Output the (X, Y) coordinate of the center of the cell containing the given text.  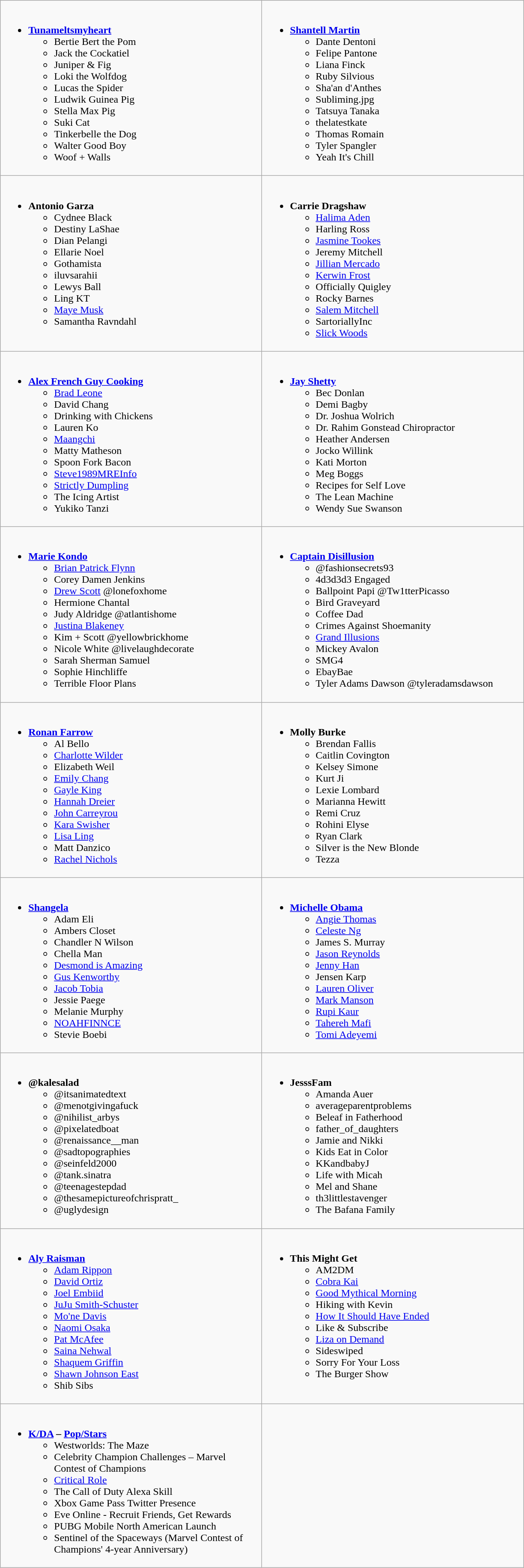
Aly RaismanAdam RipponDavid OrtizJoel EmbiidJuJu Smith-SchusterMo'ne DavisNaomi OsakaPat McAfeeSaina NehwalShaquem GriffinShawn Johnson EastShib Sibs (131, 1316)
Ronan FarrowAl BelloCharlotte WilderElizabeth WeilEmily ChangGayle KingHannah DreierJohn CarreyrouKara SwisherLisa LingMatt DanzicoRachel Nichols (131, 790)
ShangelaAdam EliAmbers ClosetChandler N WilsonChella ManDesmond is AmazingGus KenworthyJacob TobiaJessie PaegeMelanie MurphyNOAHFINNCEStevie Boebi (131, 965)
Antonio GarzaCydnee BlackDestiny LaShaeDian PelangiEllarie NoelGothamistailuvsarahiiLewys BallLing KTMaye MuskSamantha Ravndahl (131, 264)
Michelle ObamaAngie ThomasCeleste NgJames S. MurrayJason ReynoldsJenny HanJensen KarpLauren OliverMark MansonRupi KaurTahereh MafiTomi Adeyemi (393, 965)
